Extract the (X, Y) coordinate from the center of the cell holding the provided text.  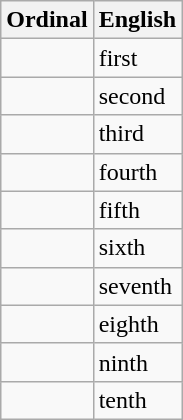
second (137, 96)
English (137, 20)
third (137, 134)
eighth (137, 324)
first (137, 58)
Ordinal (47, 20)
tenth (137, 400)
ninth (137, 362)
fourth (137, 172)
fifth (137, 210)
seventh (137, 286)
sixth (137, 248)
